Detect which cell encompasses the target text, then output its (X, Y) center coordinate. 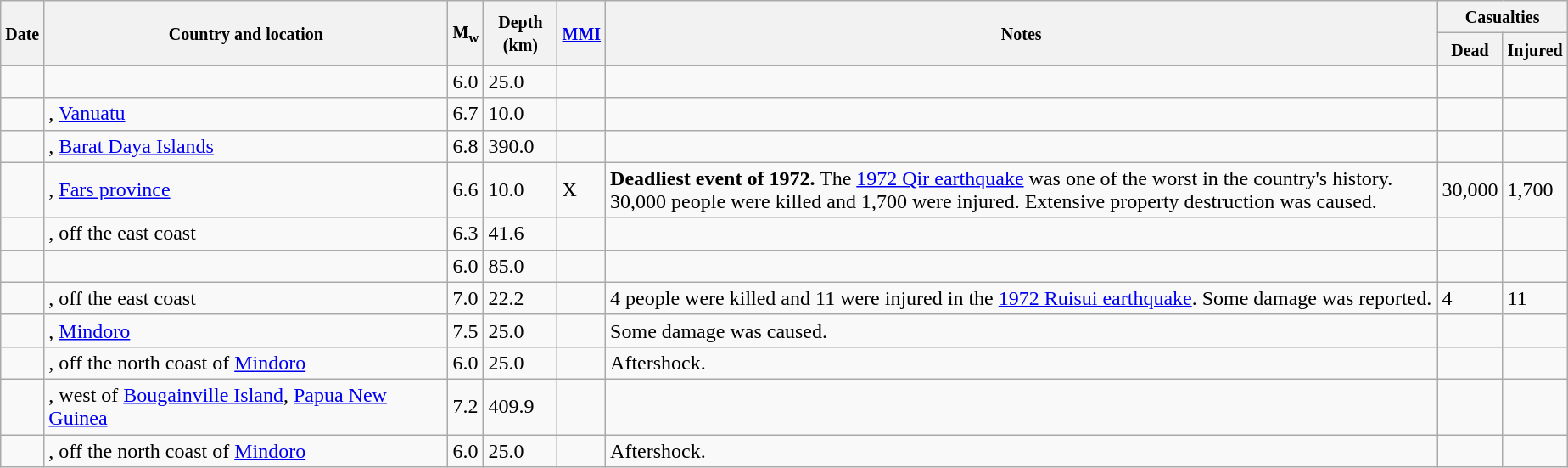
11 (1535, 298)
4 (1470, 298)
409.9 (521, 406)
30,000 (1470, 190)
Injured (1535, 49)
4 people were killed and 11 were injured in the 1972 Ruisui earthquake. Some damage was reported. (1022, 298)
7.5 (466, 330)
41.6 (521, 234)
Depth (km) (521, 33)
1,700 (1535, 190)
Country and location (246, 33)
390.0 (521, 146)
Notes (1022, 33)
Some damage was caused. (1022, 330)
Dead (1470, 49)
, Mindoro (246, 330)
7.2 (466, 406)
7.0 (466, 298)
6.6 (466, 190)
, Vanuatu (246, 114)
6.8 (466, 146)
, west of Bougainville Island, Papua New Guinea (246, 406)
22.2 (521, 298)
6.7 (466, 114)
Casualties (1502, 17)
, Barat Daya Islands (246, 146)
85.0 (521, 266)
6.3 (466, 234)
Mw (466, 33)
MMI (582, 33)
X (582, 190)
Date (22, 33)
, Fars province (246, 190)
